Identify which cell holds the provided text, then report its [x, y] central coordinate. 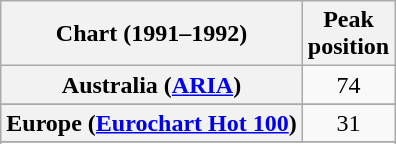
Australia (ARIA) [152, 85]
Chart (1991–1992) [152, 34]
Peakposition [348, 34]
74 [348, 85]
31 [348, 123]
Europe (Eurochart Hot 100) [152, 123]
